Scan for the cell matching the given text and deliver its (X, Y) coordinate at center. 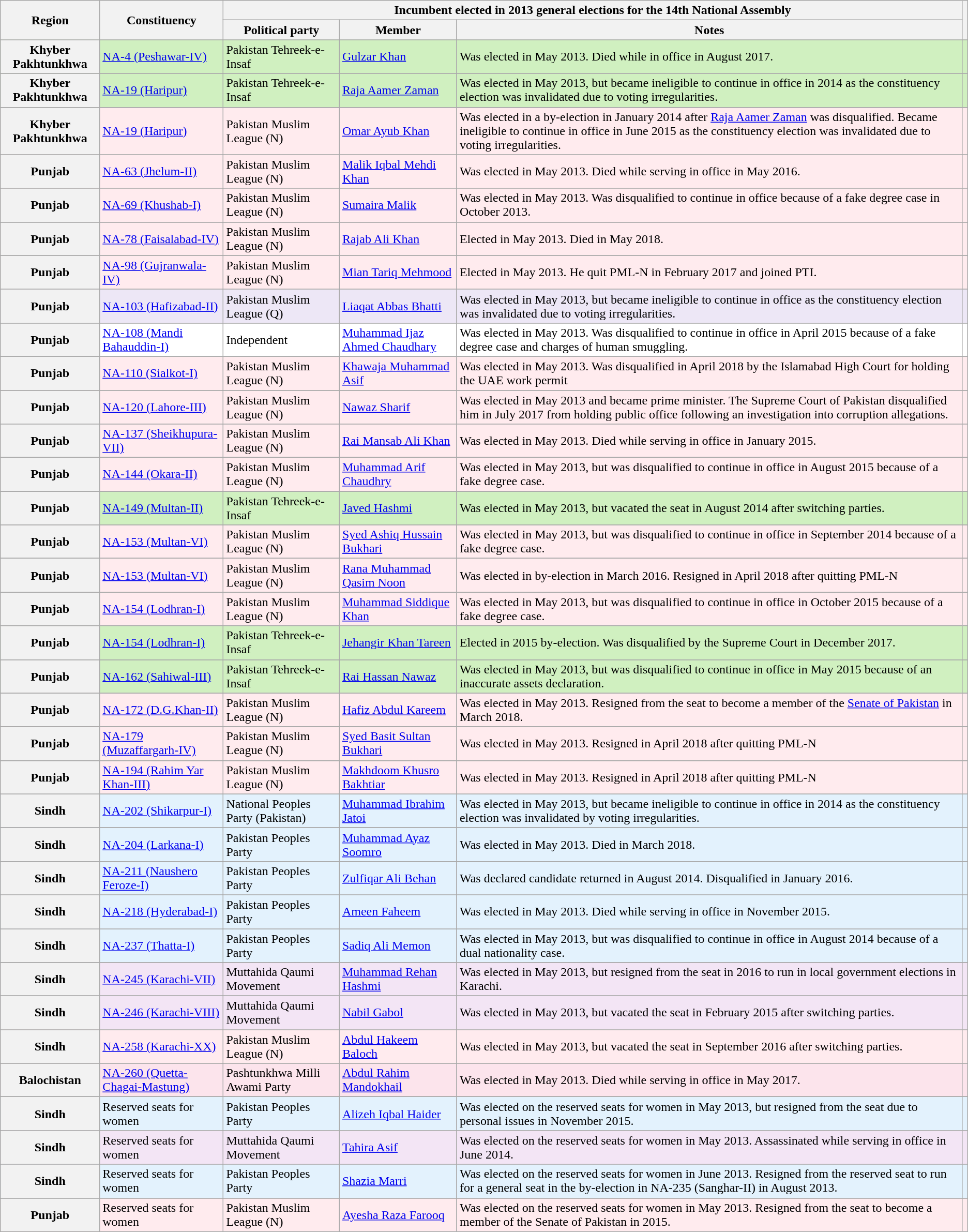
Was elected in May 2013. Died while in office in August 2017. (709, 57)
Raja Aamer Zaman (398, 90)
Elected in May 2013. He quit PML-N in February 2017 and joined PTI. (709, 272)
Syed Ashiq Hussain Bukhari (398, 542)
NA-211 (Naushero Feroze-I) (161, 878)
Was elected in May 2013, but resigned from the seat in 2016 to run in local government elections in Karachi. (709, 980)
NA-110 (Sialkot-I) (161, 373)
NA-258 (Karachi-XX) (161, 1047)
NA-4 (Peshawar-IV) (161, 57)
Rai Mansab Ali Khan (398, 441)
NA-120 (Lahore-III) (161, 407)
Alizeh Iqbal Haider (398, 1114)
Sumaira Malik (398, 205)
NA-218 (Hyderabad-I) (161, 911)
Member (398, 30)
Was elected in May 2013. Died while serving in office in May 2017. (709, 1080)
Zulfiqar Ali Behan (398, 878)
Was elected on the reserved seats for women in May 2013, but resigned from the seat due to personal issues in November 2015. (709, 1114)
Malik Iqbal Mehdi Khan (398, 172)
NA-237 (Thatta-I) (161, 945)
Was elected on the reserved seats for women in May 2013. Assassinated while serving in office in June 2014. (709, 1147)
Rajab Ali Khan (398, 239)
Abdul Hakeem Baloch (398, 1047)
Sadiq Ali Memon (398, 945)
Was elected in May 2013, but was disqualified to continue in office in August 2014 because of a dual nationality case. (709, 945)
NA-149 (Multan-II) (161, 508)
Muhammad Ijaz Ahmed Chaudhary (398, 339)
Rana Muhammad Qasim Noon (398, 575)
Was elected in May 2013, but was disqualified to continue in office in October 2015 because of a fake degree case. (709, 609)
Was elected in May 2013. Died in March 2018. (709, 844)
Was elected in May 2013. Died while serving in office in January 2015. (709, 441)
NA-162 (Sahiwal-III) (161, 677)
NA-69 (Khushab-I) (161, 205)
NA-137 (Sheikhupura-VII) (161, 441)
Region (50, 20)
Javed Hashmi (398, 508)
Muhammad Arif Chaudhry (398, 475)
Makhdoom Khusro Bakhtiar (398, 777)
Nawaz Sharif (398, 407)
Nabil Gabol (398, 1013)
Was elected in May 2013, but vacated the seat in September 2016 after switching parties. (709, 1047)
Gulzar Khan (398, 57)
NA-202 (Shikarpur-I) (161, 811)
NA-204 (Larkana-I) (161, 844)
Ameen Faheem (398, 911)
Was elected in May 2013, but was disqualified to continue in office in August 2015 because of a fake degree case. (709, 475)
Abdul Rahim Mandokhail (398, 1080)
Pakistan Muslim League (Q) (281, 306)
Shazia Marri (398, 1181)
NA-246 (Karachi-VIII) (161, 1013)
NA-260 (Quetta-Chagai-Mastung) (161, 1080)
Was elected in May 2013. Was disqualified to continue in office in April 2015 because of a fake degree case and charges of human smuggling. (709, 339)
NA-98 (Gujranwala-IV) (161, 272)
Rai Hassan Nawaz (398, 677)
Was elected in by-election in March 2016. Resigned in April 2018 after quitting PML-N (709, 575)
Liaqat Abbas Bhatti (398, 306)
Muhammad Ibrahim Jatoi (398, 811)
Independent (281, 339)
Balochistan (50, 1080)
Was elected in May 2013. Was disqualified to continue in office because of a fake degree case in October 2013. (709, 205)
Was elected in May 2013. Was disqualified in April 2018 by the Islamabad High Court for holding the UAE work permit (709, 373)
Omar Ayub Khan (398, 131)
NA-172 (D.G.Khan-II) (161, 710)
Muhammad Rehan Hashmi (398, 980)
Ayesha Raza Farooq (398, 1214)
NA-144 (Okara-II) (161, 475)
Was elected in May 2013, but was disqualified to continue in office in May 2015 because of an inaccurate assets declaration. (709, 677)
NA-63 (Jhelum-II) (161, 172)
Was elected in May 2013, but vacated the seat in February 2015 after switching parties. (709, 1013)
NA-194 (Rahim Yar Khan-III) (161, 777)
Was elected in May 2013, but became ineligible to continue in office in 2014 as the constituency election was invalidated by voting irregularities. (709, 811)
Khawaja Muhammad Asif (398, 373)
NA-103 (Hafizabad-II) (161, 306)
Was elected in May 2013. Resigned from the seat to become a member of the Senate of Pakistan in March 2018. (709, 710)
Elected in 2015 by-election. Was disqualified by the Supreme Court in December 2017. (709, 642)
Political party (281, 30)
Mian Tariq Mehmood (398, 272)
Notes (709, 30)
Constituency (161, 20)
Jehangir Khan Tareen (398, 642)
Was elected in May 2013. Died while serving in office in May 2016. (709, 172)
Pashtunkhwa Milli Awami Party (281, 1080)
NA-179 (Muzaffargarh-IV) (161, 744)
Was elected in May 2013, but vacated the seat in August 2014 after switching parties. (709, 508)
Tahira Asif (398, 1147)
Was elected in May 2013, but was disqualified to continue in office in September 2014 because of a fake degree case. (709, 542)
Incumbent elected in 2013 general elections for the 14th National Assembly (593, 10)
NA-245 (Karachi-VII) (161, 980)
Hafiz Abdul Kareem (398, 710)
NA-108 (Mandi Bahauddin-I) (161, 339)
Muhammad Ayaz Soomro (398, 844)
NA-78 (Faisalabad-IV) (161, 239)
Was declared candidate returned in August 2014. Disqualified in January 2016. (709, 878)
Muhammad Siddique Khan (398, 609)
Syed Basit Sultan Bukhari (398, 744)
Was elected on the reserved seats for women in May 2013. Resigned from the seat to become a member of the Senate of Pakistan in 2015. (709, 1214)
Was elected in May 2013, but became ineligible to continue in office as the constituency election was invalidated due to voting irregularities. (709, 306)
Elected in May 2013. Died in May 2018. (709, 239)
Was elected in May 2013. Died while serving in office in November 2015. (709, 911)
National Peoples Party (Pakistan) (281, 811)
